Return [x, y] of the center of cell containing provided text 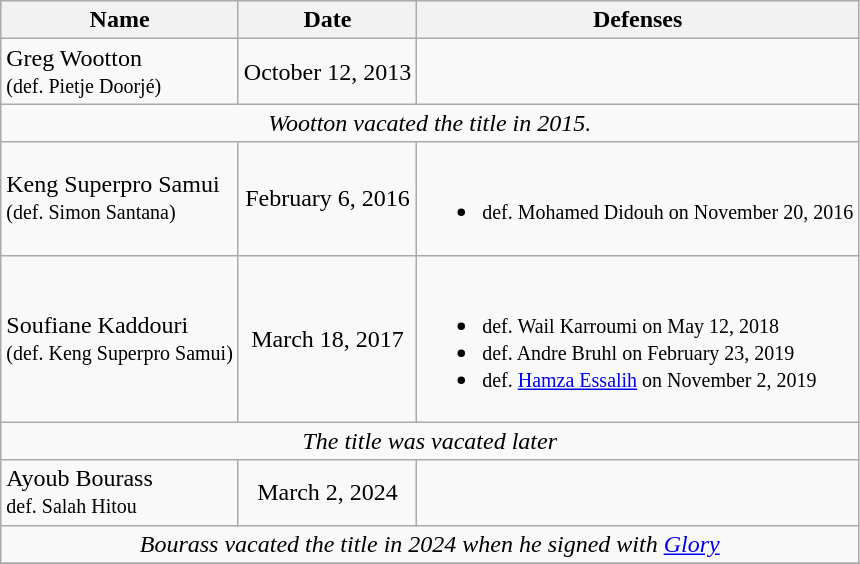
Ayoub Bourass def. Salah Hitou [120, 492]
March 18, 2017 [327, 338]
October 12, 2013 [327, 72]
Keng Superpro Samui (def. Simon Santana) [120, 198]
March 2, 2024 [327, 492]
Wootton vacated the title in 2015. [430, 123]
def. Wail Karroumi on May 12, 2018 def. Andre Bruhl on February 23, 2019 def. Hamza Essalih on November 2, 2019 [638, 338]
The title was vacated later [430, 441]
Name [120, 20]
Bourass vacated the title in 2024 when he signed with Glory [430, 544]
Date [327, 20]
Defenses [638, 20]
Greg Wootton (def. Pietje Doorjé) [120, 72]
Soufiane Kaddouri (def. Keng Superpro Samui) [120, 338]
February 6, 2016 [327, 198]
def. Mohamed Didouh on November 20, 2016 [638, 198]
